Identify which cell holds the provided text, then report its [X, Y] central coordinate. 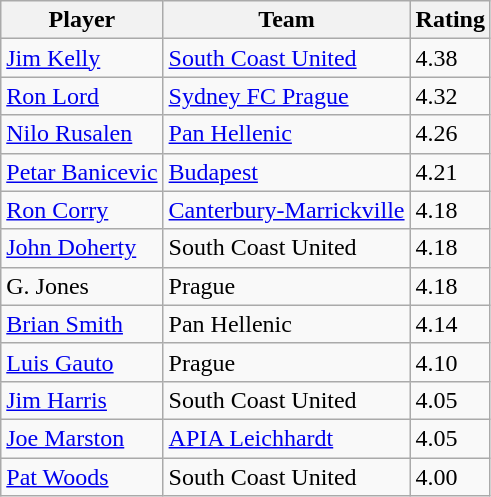
Luis Gauto [82, 362]
Player [82, 20]
Ron Corry [82, 210]
Joe Marston [82, 438]
Budapest [286, 172]
4.32 [450, 96]
4.14 [450, 324]
4.00 [450, 477]
John Doherty [82, 248]
Nilo Rusalen [82, 134]
4.26 [450, 134]
Jim Harris [82, 400]
4.38 [450, 58]
Team [286, 20]
Sydney FC Prague [286, 96]
Jim Kelly [82, 58]
G. Jones [82, 286]
Petar Banicevic [82, 172]
APIA Leichhardt [286, 438]
Ron Lord [82, 96]
4.21 [450, 172]
Pat Woods [82, 477]
4.10 [450, 362]
Canterbury-Marrickville [286, 210]
Rating [450, 20]
Brian Smith [82, 324]
